Return [x, y] of the center of cell containing provided text 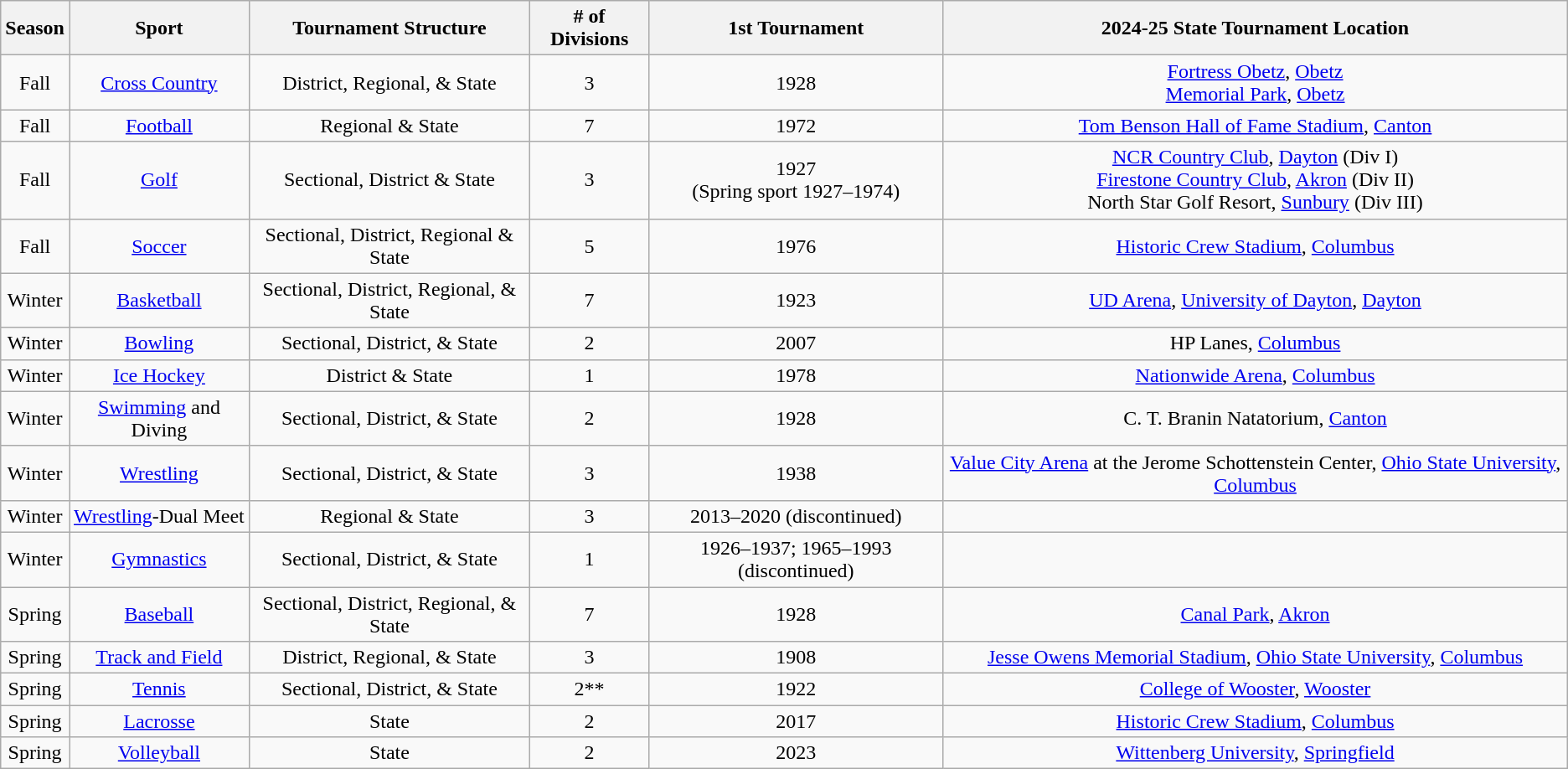
College of Wooster, Wooster [1255, 689]
Bowling [159, 343]
Season [35, 28]
1972 [796, 126]
1978 [796, 375]
NCR Country Club, Dayton (Div I)Firestone Country Club, Akron (Div II)North Star Golf Resort, Sunbury (Div III) [1255, 180]
Sectional, District, Regional & State [389, 246]
Nationwide Arena, Columbus [1255, 375]
Tom Benson Hall of Fame Stadium, Canton [1255, 126]
Gymnastics [159, 560]
1976 [796, 246]
Value City Arena at the Jerome Schottenstein Center, Ohio State University, Columbus [1255, 472]
5 [589, 246]
2007 [796, 343]
Track and Field [159, 658]
Tennis [159, 689]
Canal Park, Akron [1255, 613]
Basketball [159, 300]
Volleyball [159, 753]
Fortress Obetz, ObetzMemorial Park, Obetz [1255, 82]
Wrestling [159, 472]
2017 [796, 721]
1923 [796, 300]
Golf [159, 180]
Football [159, 126]
Wittenberg University, Springfield [1255, 753]
Sport [159, 28]
Jesse Owens Memorial Stadium, Ohio State University, Columbus [1255, 658]
HP Lanes, Columbus [1255, 343]
Wrestling-Dual Meet [159, 516]
Tournament Structure [389, 28]
Lacrosse [159, 721]
1922 [796, 689]
Baseball [159, 613]
2013–2020 (discontinued) [796, 516]
1926–1937; 1965–1993 (discontinued) [796, 560]
2** [589, 689]
1st Tournament [796, 28]
Ice Hockey [159, 375]
2024-25 State Tournament Location [1255, 28]
# of Divisions [589, 28]
1927(Spring sport 1927–1974) [796, 180]
1908 [796, 658]
C. T. Branin Natatorium, Canton [1255, 419]
Swimming and Diving [159, 419]
Sectional, District & State [389, 180]
2023 [796, 753]
District & State [389, 375]
UD Arena, University of Dayton, Dayton [1255, 300]
Cross Country [159, 82]
Soccer [159, 246]
1938 [796, 472]
